Provide the [X, Y] coordinate of the cell's center where the given text is located.  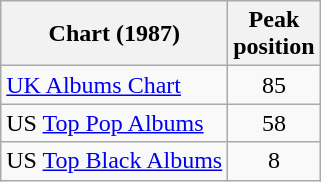
58 [274, 123]
US Top Pop Albums [114, 123]
UK Albums Chart [114, 85]
Peakposition [274, 34]
8 [274, 161]
85 [274, 85]
US Top Black Albums [114, 161]
Chart (1987) [114, 34]
